Locate the cell with the specified text and output its [X, Y] center coordinate. 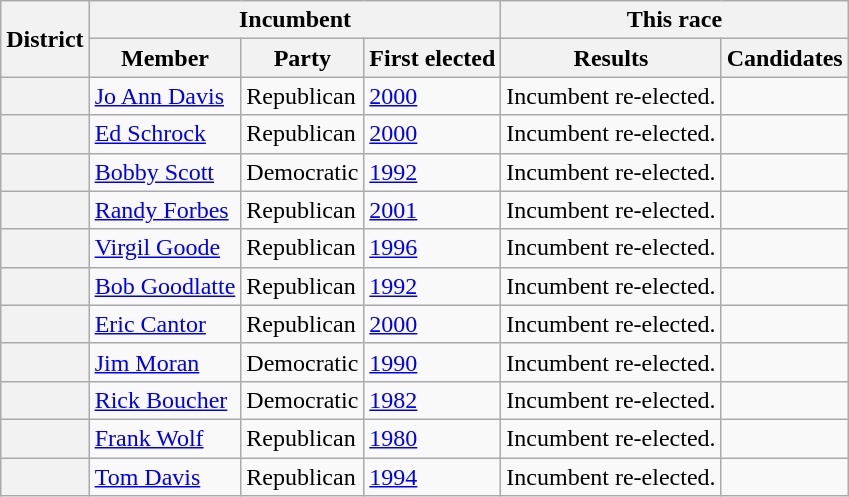
Eric Cantor [165, 324]
Candidates [784, 58]
This race [674, 20]
Bobby Scott [165, 172]
Jo Ann Davis [165, 96]
1996 [432, 248]
1994 [432, 477]
Jim Moran [165, 362]
Virgil Goode [165, 248]
Frank Wolf [165, 438]
Randy Forbes [165, 210]
2001 [432, 210]
Ed Schrock [165, 134]
Tom Davis [165, 477]
First elected [432, 58]
1990 [432, 362]
Rick Boucher [165, 400]
1980 [432, 438]
Incumbent [295, 20]
Bob Goodlatte [165, 286]
Results [611, 58]
1982 [432, 400]
Member [165, 58]
Party [302, 58]
District [45, 39]
